Determine the [x, y] coordinate at the center of the cell enclosing the given text.  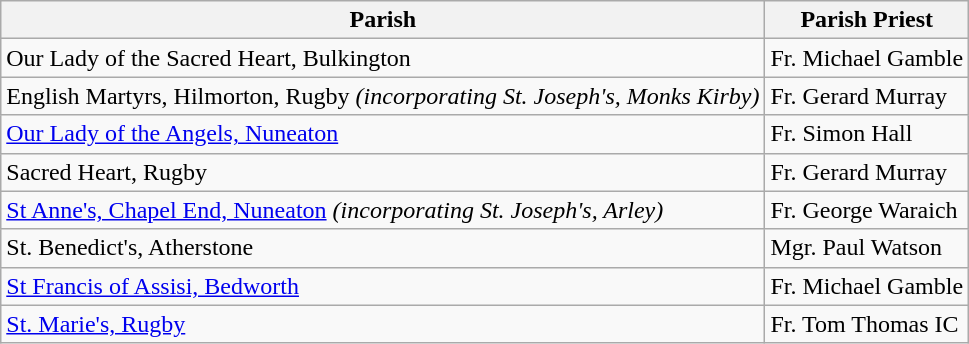
St. Marie's, Rugby [383, 324]
Fr. Tom Thomas IC [867, 324]
Mgr. Paul Watson [867, 248]
St Francis of Assisi, Bedworth [383, 286]
Parish [383, 20]
Our Lady of the Sacred Heart, Bulkington [383, 58]
Fr. George Waraich [867, 210]
St. Benedict's, Atherstone [383, 248]
Parish Priest [867, 20]
Fr. Simon Hall [867, 134]
St Anne's, Chapel End, Nuneaton (incorporating St. Joseph's, Arley) [383, 210]
Our Lady of the Angels, Nuneaton [383, 134]
Sacred Heart, Rugby [383, 172]
English Martyrs, Hilmorton, Rugby (incorporating St. Joseph's, Monks Kirby) [383, 96]
